Extract the (X, Y) coordinate from the center of the cell holding the provided text.  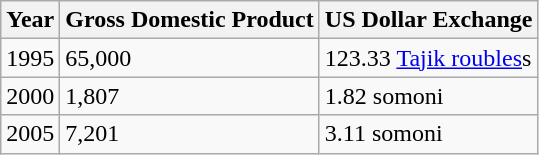
65,000 (190, 58)
3.11 somoni (428, 134)
1,807 (190, 96)
2005 (30, 134)
7,201 (190, 134)
1.82 somoni (428, 96)
123.33 Tajik roubless (428, 58)
Gross Domestic Product (190, 20)
1995 (30, 58)
Year (30, 20)
2000 (30, 96)
US Dollar Exchange (428, 20)
